Determine the [x, y] coordinate at the center of the cell enclosing the given text.  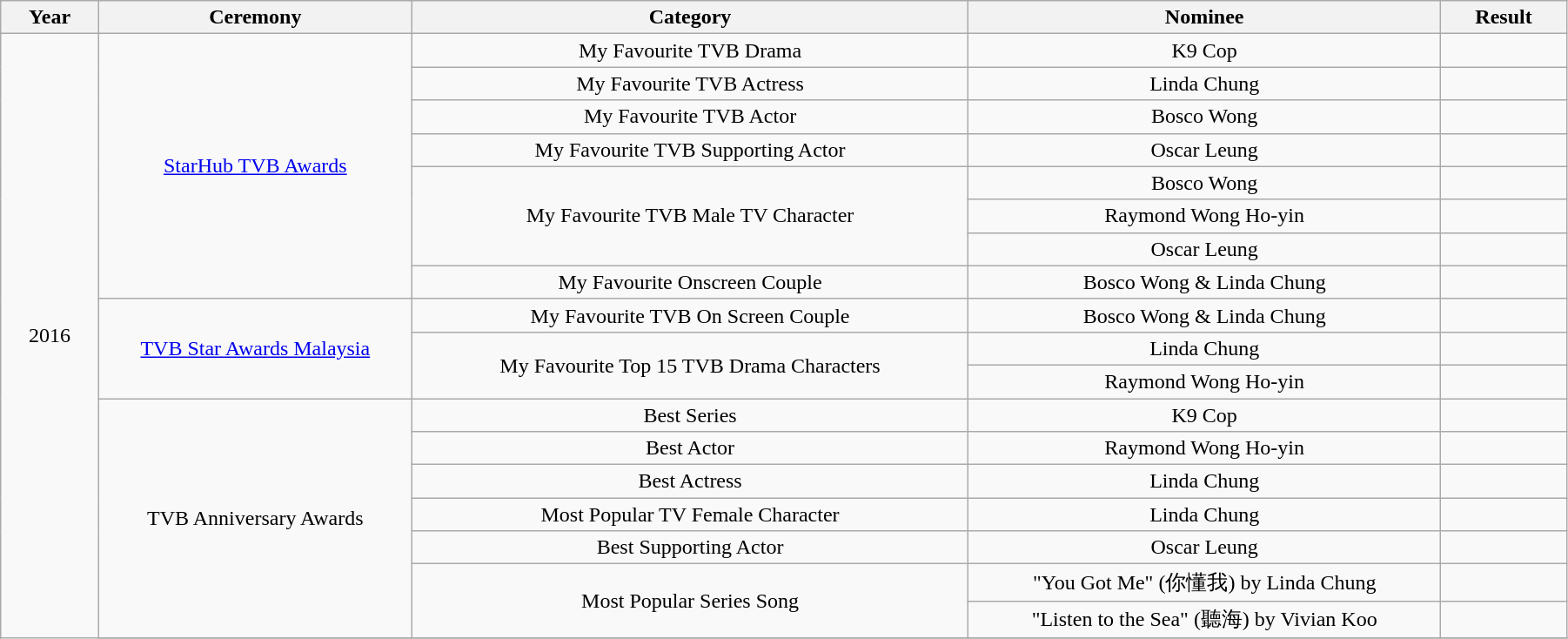
Ceremony [255, 17]
My Favourite TVB Male TV Character [689, 216]
Best Supporting Actor [689, 548]
Year [50, 17]
Category [689, 17]
Result [1504, 17]
TVB Star Awards Malaysia [255, 348]
Best Actress [689, 481]
StarHub TVB Awards [255, 166]
2016 [50, 336]
"Listen to the Sea" (聽海) by Vivian Koo [1204, 620]
My Favourite TVB Actor [689, 117]
Best Actor [689, 448]
TVB Anniversary Awards [255, 519]
My Favourite TVB On Screen Couple [689, 315]
My Favourite Top 15 TVB Drama Characters [689, 365]
Nominee [1204, 17]
Best Series [689, 415]
Most Popular Series Song [689, 601]
My Favourite Onscreen Couple [689, 282]
My Favourite TVB Supporting Actor [689, 150]
My Favourite TVB Actress [689, 84]
Most Popular TV Female Character [689, 515]
"You Got Me" (你懂我) by Linda Chung [1204, 583]
My Favourite TVB Drama [689, 50]
